From the cell containing the given text, extract its center point as (X, Y) coordinate. 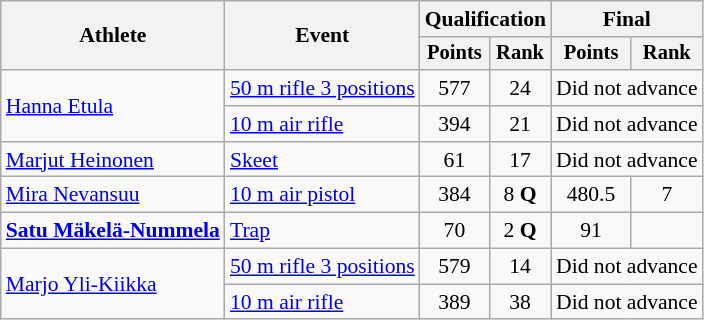
10 m air pistol (322, 195)
Satu Mäkelä-Nummela (113, 231)
Skeet (322, 160)
17 (520, 160)
Qualification (486, 19)
Trap (322, 231)
389 (454, 302)
91 (591, 231)
Marjut Heinonen (113, 160)
21 (520, 124)
384 (454, 195)
8 Q (520, 195)
14 (520, 267)
579 (454, 267)
Event (322, 36)
480.5 (591, 195)
Final (627, 19)
Hanna Etula (113, 106)
Mira Nevansuu (113, 195)
61 (454, 160)
24 (520, 88)
70 (454, 231)
7 (667, 195)
394 (454, 124)
2 Q (520, 231)
38 (520, 302)
Marjo Yli-Kiikka (113, 284)
Athlete (113, 36)
577 (454, 88)
